Capture the cell that displays the provided text and extract its (X, Y) central coordinate. 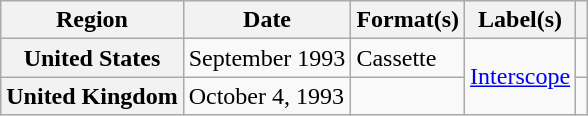
Label(s) (520, 20)
October 4, 1993 (267, 96)
Date (267, 20)
United States (92, 58)
September 1993 (267, 58)
Region (92, 20)
Cassette (408, 58)
United Kingdom (92, 96)
Interscope (520, 77)
Format(s) (408, 20)
